Capture the cell that displays the provided text and extract its (X, Y) central coordinate. 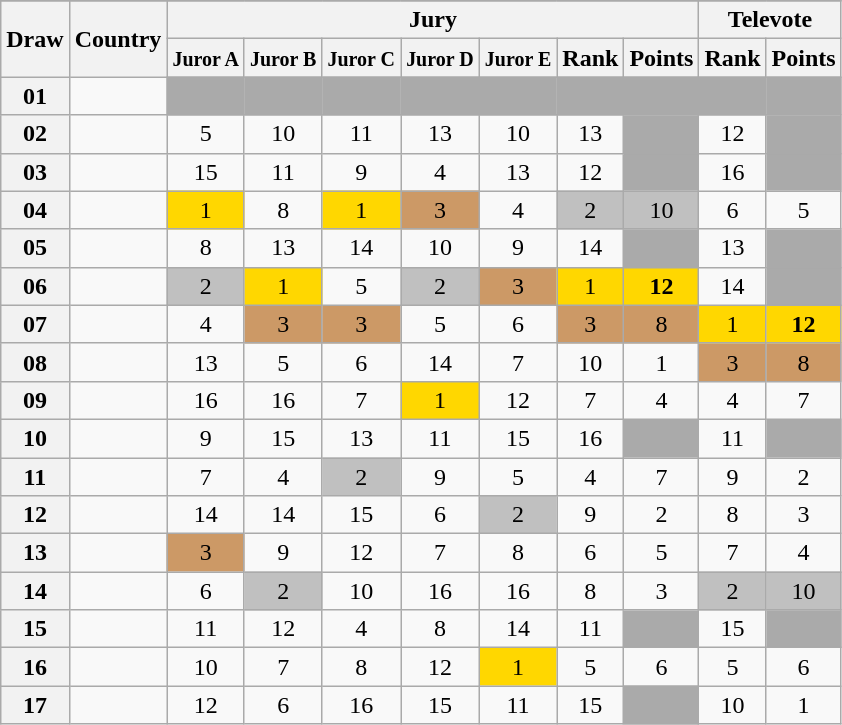
06 (35, 286)
02 (35, 134)
01 (35, 96)
17 (35, 705)
Jury (433, 20)
07 (35, 324)
09 (35, 400)
Juror E (518, 58)
04 (35, 210)
Juror A (206, 58)
Televote (770, 20)
Draw (35, 39)
Juror C (362, 58)
Country (118, 39)
08 (35, 362)
03 (35, 172)
Juror D (440, 58)
Juror B (283, 58)
05 (35, 248)
